Extract the [x, y] coordinate from the center of the cell holding the provided text.  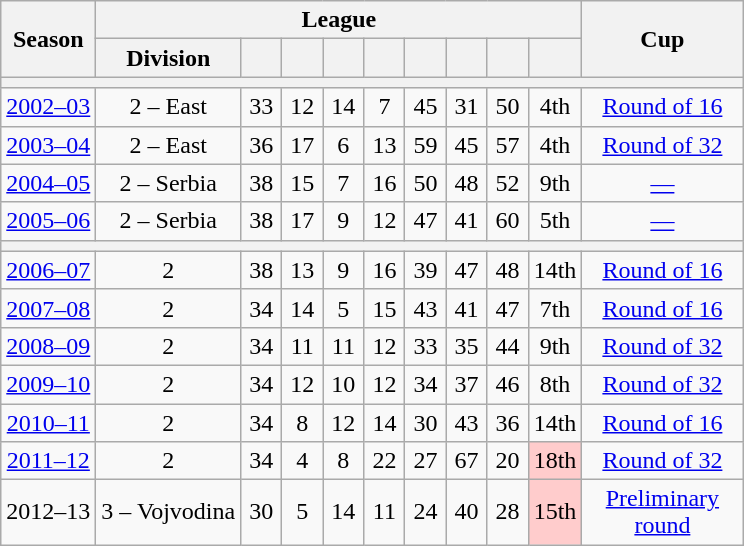
8th [555, 384]
League [339, 20]
28 [508, 512]
15th [555, 512]
2012–13 [48, 512]
59 [426, 145]
2008–09 [48, 346]
2007–08 [48, 308]
7th [555, 308]
37 [466, 384]
Cup [662, 39]
5th [555, 221]
31 [466, 107]
2009–10 [48, 384]
27 [426, 461]
2004–05 [48, 183]
20 [508, 461]
2005–06 [48, 221]
Preliminary round [662, 512]
2006–07 [48, 270]
60 [508, 221]
40 [466, 512]
46 [508, 384]
24 [426, 512]
2010–11 [48, 423]
Division [168, 58]
35 [466, 346]
52 [508, 183]
10 [344, 384]
57 [508, 145]
6 [344, 145]
44 [508, 346]
22 [384, 461]
Season [48, 39]
2002–03 [48, 107]
39 [426, 270]
2003–04 [48, 145]
2011–12 [48, 461]
67 [466, 461]
18th [555, 461]
4 [302, 461]
3 – Vojvodina [168, 512]
